From the cell containing the given text, extract its center point as (x, y) coordinate. 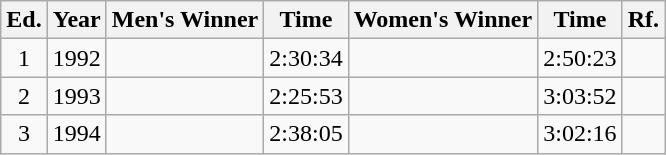
1994 (76, 134)
2 (24, 96)
2:38:05 (306, 134)
Women's Winner (443, 20)
1992 (76, 58)
1993 (76, 96)
Rf. (643, 20)
3 (24, 134)
2:30:34 (306, 58)
2:25:53 (306, 96)
2:50:23 (580, 58)
3:03:52 (580, 96)
3:02:16 (580, 134)
Men's Winner (185, 20)
Ed. (24, 20)
1 (24, 58)
Year (76, 20)
